Scan for the cell matching the given text and deliver its [x, y] coordinate at center. 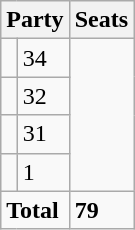
31 [43, 134]
32 [43, 96]
79 [101, 210]
Total [35, 210]
Seats [101, 20]
34 [43, 58]
1 [43, 172]
Party [35, 20]
